Pinpoint the cell where the given text exists, returning its [X, Y] midpoint coordinate. 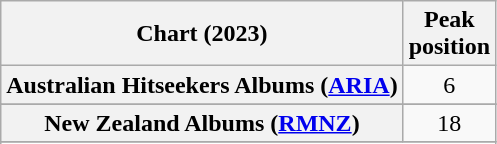
New Zealand Albums (RMNZ) [202, 123]
Chart (2023) [202, 34]
6 [449, 85]
Peakposition [449, 34]
Australian Hitseekers Albums (ARIA) [202, 85]
18 [449, 123]
